Return the (x, y) coordinate for the center point of the cell that contains the specified text.  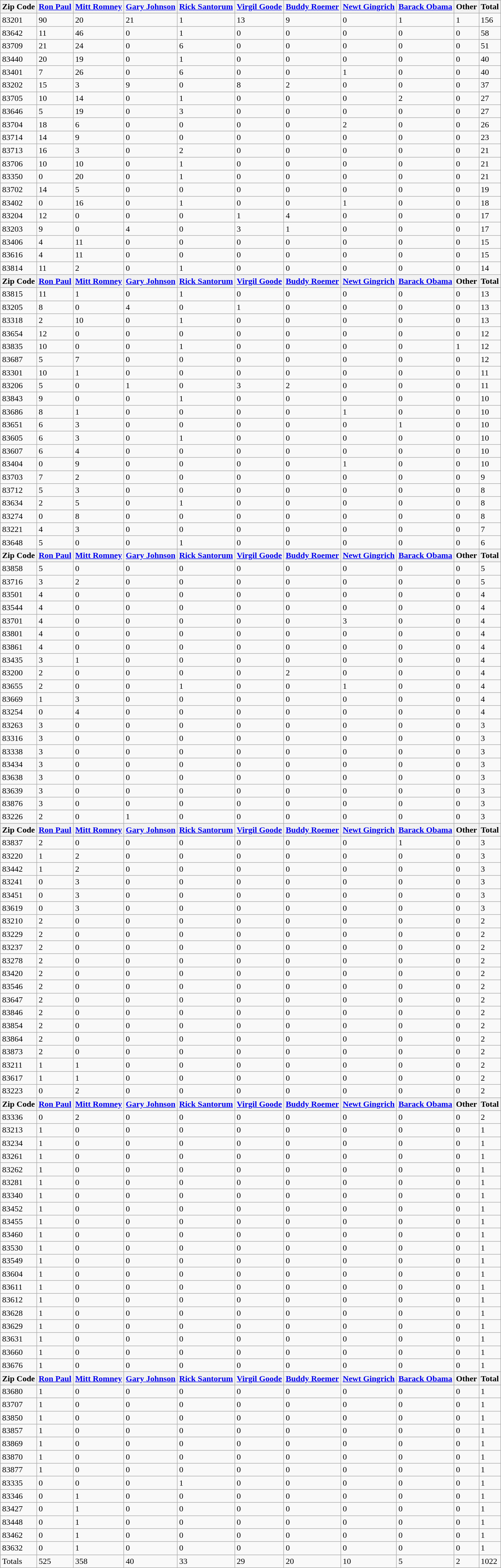
83204 (19, 216)
83647 (19, 1000)
83861 (19, 647)
83229 (19, 934)
29 (259, 1561)
83340 (19, 1195)
83660 (19, 1352)
83262 (19, 1169)
83634 (19, 503)
83223 (19, 1091)
83237 (19, 947)
83336 (19, 1117)
83707 (19, 1404)
83451 (19, 895)
83350 (19, 177)
83706 (19, 164)
83455 (19, 1222)
83648 (19, 542)
83254 (19, 712)
83638 (19, 777)
83440 (19, 59)
83274 (19, 516)
83676 (19, 1365)
83873 (19, 1052)
83639 (19, 790)
83712 (19, 490)
83462 (19, 1535)
83442 (19, 869)
83870 (19, 1457)
83815 (19, 294)
83704 (19, 124)
83501 (19, 595)
Totals (19, 1561)
83655 (19, 686)
83281 (19, 1182)
83702 (19, 190)
83205 (19, 307)
83703 (19, 477)
83607 (19, 451)
83669 (19, 699)
83651 (19, 425)
83434 (19, 764)
83713 (19, 150)
83530 (19, 1248)
83605 (19, 438)
83716 (19, 582)
37 (490, 85)
83854 (19, 1026)
83843 (19, 399)
83876 (19, 804)
83263 (19, 725)
83628 (19, 1313)
83546 (19, 986)
83406 (19, 242)
83705 (19, 98)
83427 (19, 1509)
83211 (19, 1065)
1022 (490, 1561)
83654 (19, 333)
83680 (19, 1391)
83220 (19, 856)
83846 (19, 1013)
83346 (19, 1496)
156 (490, 20)
83316 (19, 738)
83278 (19, 960)
83226 (19, 817)
358 (99, 1561)
83544 (19, 608)
83402 (19, 203)
83221 (19, 529)
83814 (19, 268)
83864 (19, 1039)
83869 (19, 1444)
83631 (19, 1339)
83616 (19, 255)
83617 (19, 1078)
525 (55, 1561)
83857 (19, 1431)
83234 (19, 1143)
83435 (19, 660)
83701 (19, 621)
83452 (19, 1208)
83335 (19, 1483)
83835 (19, 346)
83213 (19, 1130)
83318 (19, 320)
83687 (19, 359)
83714 (19, 137)
83203 (19, 229)
83858 (19, 568)
83619 (19, 908)
83632 (19, 1548)
83642 (19, 33)
83686 (19, 412)
83709 (19, 46)
83837 (19, 843)
90 (55, 20)
83460 (19, 1235)
83301 (19, 372)
83850 (19, 1418)
83629 (19, 1326)
83877 (19, 1470)
83200 (19, 673)
83201 (19, 20)
83646 (19, 111)
83549 (19, 1261)
83420 (19, 973)
83261 (19, 1156)
83448 (19, 1522)
83612 (19, 1300)
83604 (19, 1274)
83241 (19, 882)
83401 (19, 72)
46 (99, 33)
83210 (19, 921)
83801 (19, 634)
58 (490, 33)
33 (206, 1561)
23 (490, 137)
83611 (19, 1287)
83202 (19, 85)
83206 (19, 386)
83404 (19, 464)
83338 (19, 751)
24 (99, 46)
51 (490, 46)
